Output the [x, y] coordinate of the center of the cell containing the given text.  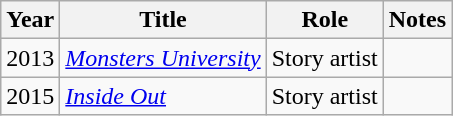
Title [163, 20]
2013 [30, 58]
Role [324, 20]
Year [30, 20]
Notes [417, 20]
Monsters University [163, 58]
2015 [30, 96]
Inside Out [163, 96]
